Detect which cell encompasses the target text, then output its (X, Y) center coordinate. 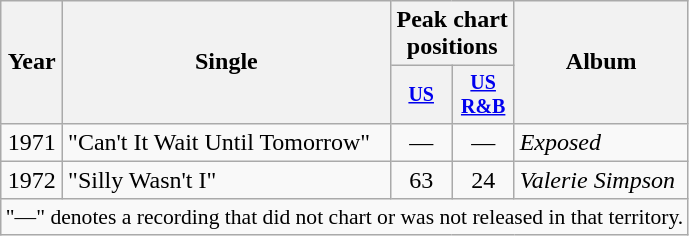
63 (421, 180)
24 (483, 180)
Valerie Simpson (601, 180)
"Silly Wasn't I" (227, 180)
"—" denotes a recording that did not chart or was not released in that territory. (345, 217)
US R&B (483, 94)
1972 (32, 180)
1971 (32, 142)
Exposed (601, 142)
Year (32, 62)
Album (601, 62)
Single (227, 62)
US (421, 94)
"Can't It Wait Until Tomorrow" (227, 142)
Peak chart positions (452, 34)
